From the cell containing the given text, extract its center point as [x, y] coordinate. 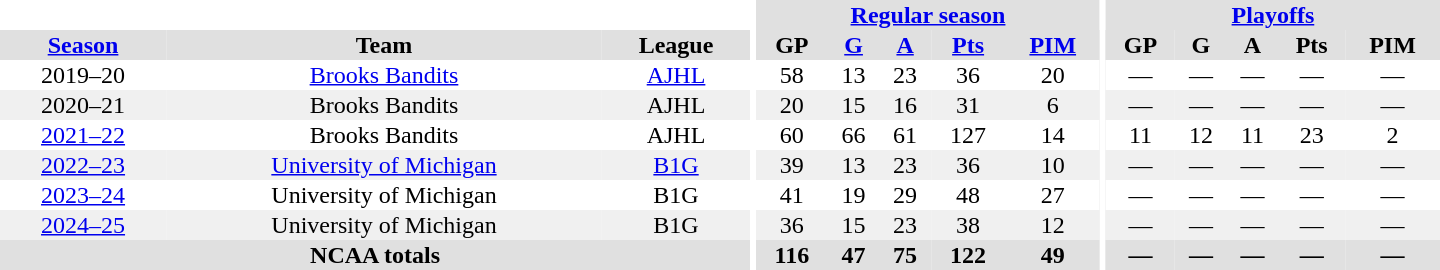
49 [1052, 255]
10 [1052, 165]
61 [905, 135]
6 [1052, 105]
2022–23 [83, 165]
Playoffs [1273, 15]
Regular season [928, 15]
2024–25 [83, 225]
2023–24 [83, 195]
39 [792, 165]
116 [792, 255]
19 [854, 195]
41 [792, 195]
29 [905, 195]
127 [968, 135]
122 [968, 255]
66 [854, 135]
31 [968, 105]
14 [1052, 135]
Season [83, 45]
58 [792, 75]
47 [854, 255]
75 [905, 255]
2020–21 [83, 105]
60 [792, 135]
48 [968, 195]
38 [968, 225]
NCAA totals [375, 255]
League [676, 45]
2019–20 [83, 75]
Team [384, 45]
2 [1392, 135]
27 [1052, 195]
2021–22 [83, 135]
16 [905, 105]
